For the text-containing cell, return its midpoint in [X, Y] coordinate format. 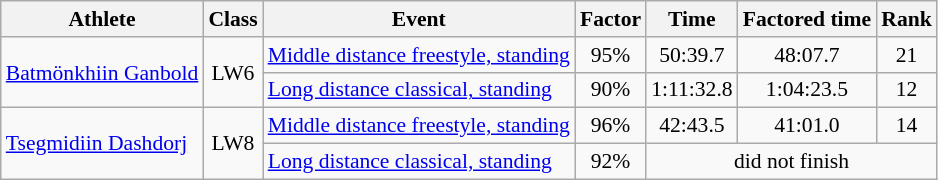
92% [610, 162]
LW8 [232, 144]
50:39.7 [692, 55]
21 [906, 55]
90% [610, 90]
Event [419, 19]
42:43.5 [692, 126]
48:07.7 [808, 55]
12 [906, 90]
LW6 [232, 72]
Batmönkhiin Ganbold [102, 72]
Factored time [808, 19]
did not finish [792, 162]
1:11:32.8 [692, 90]
14 [906, 126]
1:04:23.5 [808, 90]
Class [232, 19]
Tsegmidiin Dashdorj [102, 144]
Factor [610, 19]
95% [610, 55]
96% [610, 126]
Athlete [102, 19]
41:01.0 [808, 126]
Rank [906, 19]
Time [692, 19]
